Find where the given text appears and provide that cell's center as [X, Y] coordinate. 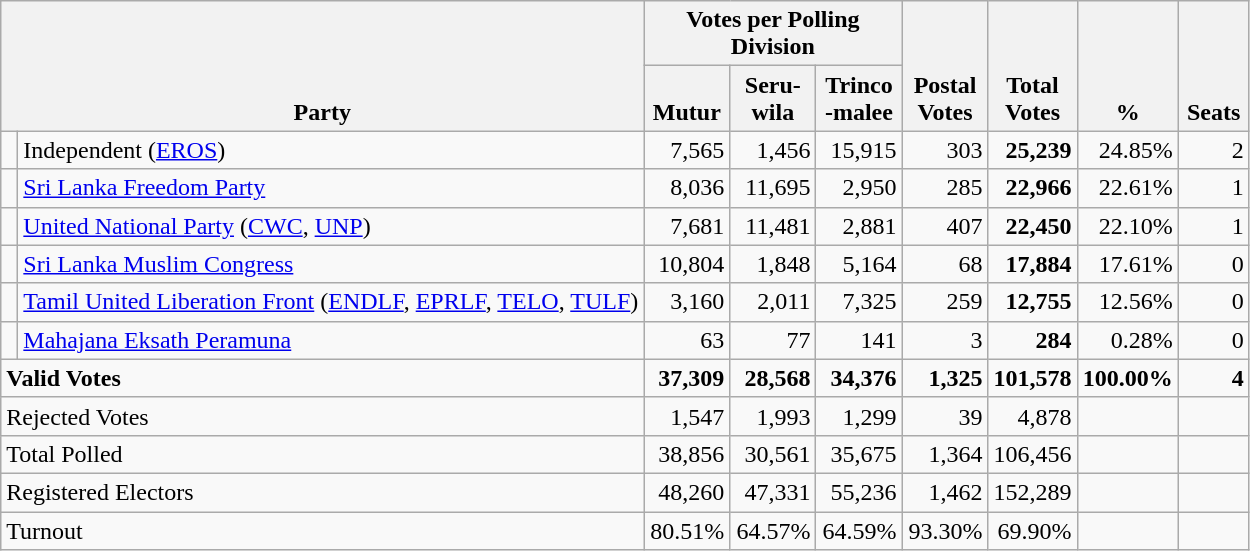
4,878 [1032, 416]
303 [945, 150]
Rejected Votes [322, 416]
17,884 [1032, 264]
7,681 [687, 226]
Sri Lanka Freedom Party [331, 188]
100.00% [1128, 378]
63 [687, 340]
22.10% [1128, 226]
47,331 [773, 492]
15,915 [859, 150]
Party [322, 66]
Sri Lanka Muslim Congress [331, 264]
Mahajana Eksath Peramuna [331, 340]
Tamil United Liberation Front (ENDLF, EPRLF, TELO, TULF) [331, 302]
Seats [1214, 66]
77 [773, 340]
Seru-wila [773, 98]
68 [945, 264]
PostalVotes [945, 66]
69.90% [1032, 531]
7,565 [687, 150]
106,456 [1032, 454]
30,561 [773, 454]
8,036 [687, 188]
1,325 [945, 378]
1,364 [945, 454]
1,993 [773, 416]
7,325 [859, 302]
407 [945, 226]
2,011 [773, 302]
93.30% [945, 531]
Mutur [687, 98]
Valid Votes [322, 378]
2,881 [859, 226]
11,695 [773, 188]
80.51% [687, 531]
24.85% [1128, 150]
38,856 [687, 454]
1,456 [773, 150]
1,462 [945, 492]
152,289 [1032, 492]
Votes per Polling Division [773, 34]
17.61% [1128, 264]
Turnout [322, 531]
3 [945, 340]
Independent (EROS) [331, 150]
1,299 [859, 416]
4 [1214, 378]
22,966 [1032, 188]
64.57% [773, 531]
284 [1032, 340]
22.61% [1128, 188]
285 [945, 188]
11,481 [773, 226]
28,568 [773, 378]
37,309 [687, 378]
25,239 [1032, 150]
34,376 [859, 378]
141 [859, 340]
64.59% [859, 531]
48,260 [687, 492]
Trinco-malee [859, 98]
2 [1214, 150]
12.56% [1128, 302]
Total Votes [1032, 66]
1,848 [773, 264]
55,236 [859, 492]
22,450 [1032, 226]
35,675 [859, 454]
12,755 [1032, 302]
% [1128, 66]
10,804 [687, 264]
3,160 [687, 302]
United National Party (CWC, UNP) [331, 226]
5,164 [859, 264]
101,578 [1032, 378]
2,950 [859, 188]
Total Polled [322, 454]
1,547 [687, 416]
0.28% [1128, 340]
39 [945, 416]
259 [945, 302]
Registered Electors [322, 492]
